Pinpoint the cell where the given text exists, returning its (x, y) midpoint coordinate. 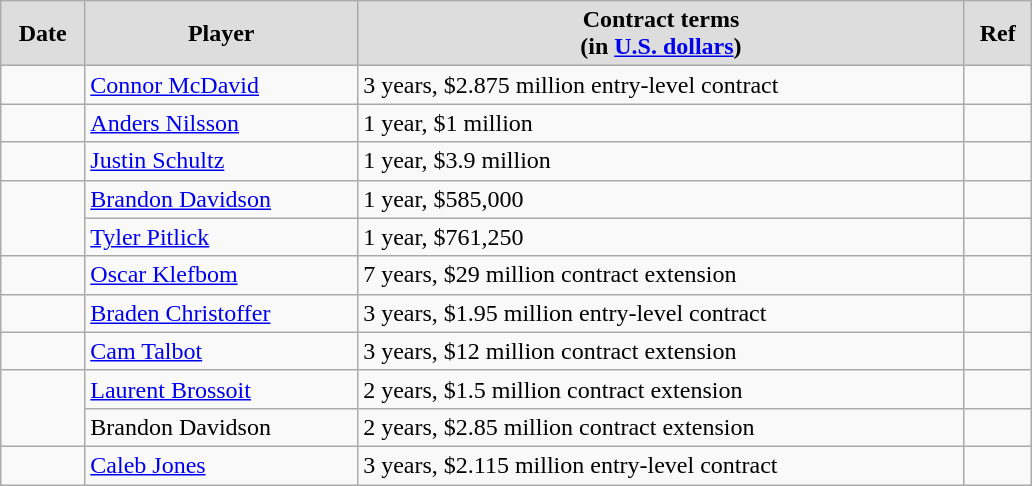
Date (43, 34)
Justin Schultz (222, 161)
Anders Nilsson (222, 123)
3 years, $1.95 million entry-level contract (662, 313)
Tyler Pitlick (222, 237)
3 years, $2.875 million entry-level contract (662, 85)
3 years, $12 million contract extension (662, 351)
Connor McDavid (222, 85)
Cam Talbot (222, 351)
1 year, $585,000 (662, 199)
Laurent Brossoit (222, 389)
7 years, $29 million contract extension (662, 275)
2 years, $1.5 million contract extension (662, 389)
2 years, $2.85 million contract extension (662, 427)
Oscar Klefbom (222, 275)
Contract terms(in U.S. dollars) (662, 34)
1 year, $761,250 (662, 237)
1 year, $3.9 million (662, 161)
1 year, $1 million (662, 123)
Ref (998, 34)
Player (222, 34)
Caleb Jones (222, 465)
Braden Christoffer (222, 313)
3 years, $2.115 million entry-level contract (662, 465)
